Output the (X, Y) coordinate of the center of the cell containing the given text.  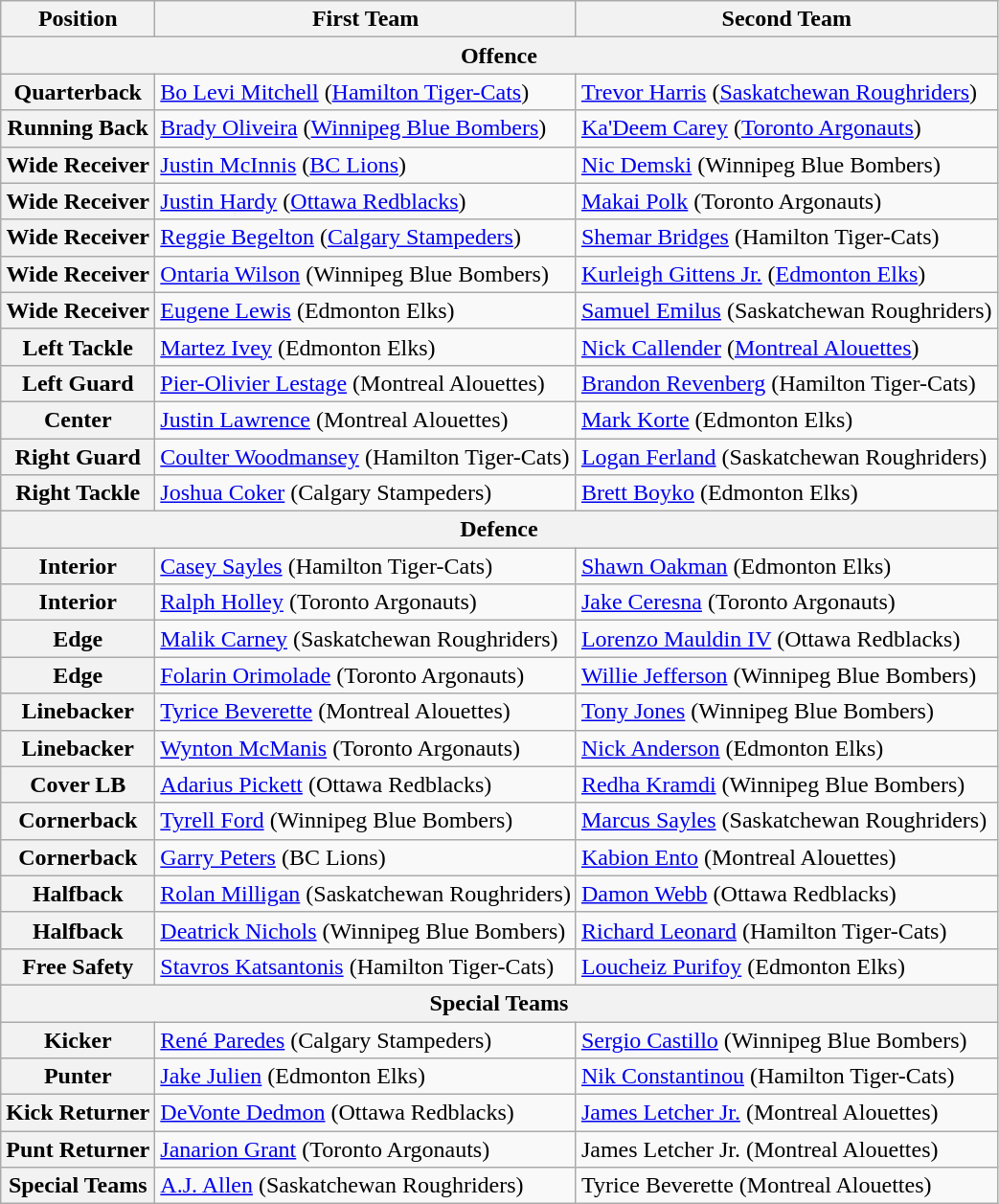
Logan Ferland (Saskatchewan Roughriders) (786, 457)
Garry Peters (BC Lions) (366, 857)
Stavros Katsantonis (Hamilton Tiger-Cats) (366, 966)
Ka'Deem Carey (Toronto Argonauts) (786, 128)
Tyrell Ford (Winnipeg Blue Bombers) (366, 821)
Jake Ceresna (Toronto Argonauts) (786, 602)
Joshua Coker (Calgary Stampeders) (366, 493)
Janarion Grant (Toronto Argonauts) (366, 1149)
Lorenzo Mauldin IV (Ottawa Redblacks) (786, 639)
Justin Lawrence (Montreal Alouettes) (366, 420)
Eugene Lewis (Edmonton Elks) (366, 310)
Justin McInnis (BC Lions) (366, 165)
Kabion Ento (Montreal Alouettes) (786, 857)
Sergio Castillo (Winnipeg Blue Bombers) (786, 1039)
Damon Webb (Ottawa Redblacks) (786, 894)
DeVonte Dedmon (Ottawa Redblacks) (366, 1113)
Nick Anderson (Edmonton Elks) (786, 748)
Richard Leonard (Hamilton Tiger-Cats) (786, 930)
Center (79, 420)
Kurleigh Gittens Jr. (Edmonton Elks) (786, 274)
Kicker (79, 1039)
Brett Boyko (Edmonton Elks) (786, 493)
Rolan Milligan (Saskatchewan Roughriders) (366, 894)
First Team (366, 19)
Offence (499, 56)
Casey Sayles (Hamilton Tiger-Cats) (366, 566)
Shemar Bridges (Hamilton Tiger-Cats) (786, 238)
Coulter Woodmansey (Hamilton Tiger-Cats) (366, 457)
Ralph Holley (Toronto Argonauts) (366, 602)
Right Guard (79, 457)
Reggie Begelton (Calgary Stampeders) (366, 238)
Folarin Orimolade (Toronto Argonauts) (366, 675)
Willie Jefferson (Winnipeg Blue Bombers) (786, 675)
Second Team (786, 19)
Trevor Harris (Saskatchewan Roughriders) (786, 92)
Samuel Emilus (Saskatchewan Roughriders) (786, 310)
Marcus Sayles (Saskatchewan Roughriders) (786, 821)
Quarterback (79, 92)
Punter (79, 1077)
Position (79, 19)
Free Safety (79, 966)
Left Guard (79, 383)
Makai Polk (Toronto Argonauts) (786, 201)
Ontaria Wilson (Winnipeg Blue Bombers) (366, 274)
Bo Levi Mitchell (Hamilton Tiger-Cats) (366, 92)
Nik Constantinou (Hamilton Tiger-Cats) (786, 1077)
Nic Demski (Winnipeg Blue Bombers) (786, 165)
Martez Ivey (Edmonton Elks) (366, 347)
Left Tackle (79, 347)
Pier-Olivier Lestage (Montreal Alouettes) (366, 383)
Kick Returner (79, 1113)
Adarius Pickett (Ottawa Redblacks) (366, 784)
Malik Carney (Saskatchewan Roughriders) (366, 639)
A.J. Allen (Saskatchewan Roughriders) (366, 1186)
Nick Callender (Montreal Alouettes) (786, 347)
René Paredes (Calgary Stampeders) (366, 1039)
Running Back (79, 128)
Loucheiz Purifoy (Edmonton Elks) (786, 966)
Punt Returner (79, 1149)
Shawn Oakman (Edmonton Elks) (786, 566)
Redha Kramdi (Winnipeg Blue Bombers) (786, 784)
Tony Jones (Winnipeg Blue Bombers) (786, 712)
Mark Korte (Edmonton Elks) (786, 420)
Defence (499, 530)
Cover LB (79, 784)
Jake Julien (Edmonton Elks) (366, 1077)
Justin Hardy (Ottawa Redblacks) (366, 201)
Brandon Revenberg (Hamilton Tiger-Cats) (786, 383)
Brady Oliveira (Winnipeg Blue Bombers) (366, 128)
Right Tackle (79, 493)
Wynton McManis (Toronto Argonauts) (366, 748)
Deatrick Nichols (Winnipeg Blue Bombers) (366, 930)
